Locate the cell with the specified text and output its [x, y] center coordinate. 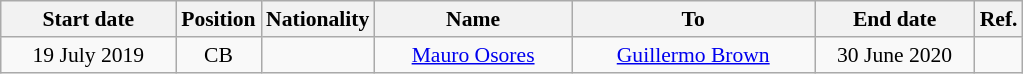
Start date [88, 19]
To [694, 19]
Ref. [999, 19]
Mauro Osores [473, 55]
Nationality [318, 19]
End date [895, 19]
Guillermo Brown [694, 55]
30 June 2020 [895, 55]
CB [218, 55]
Name [473, 19]
Position [218, 19]
19 July 2019 [88, 55]
